Identify which cell holds the provided text, then report its [X, Y] central coordinate. 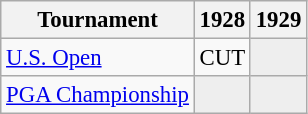
1929 [278, 20]
U.S. Open [98, 58]
CUT [222, 58]
Tournament [98, 20]
PGA Championship [98, 95]
1928 [222, 20]
